From the cell containing the given text, extract its center point as [X, Y] coordinate. 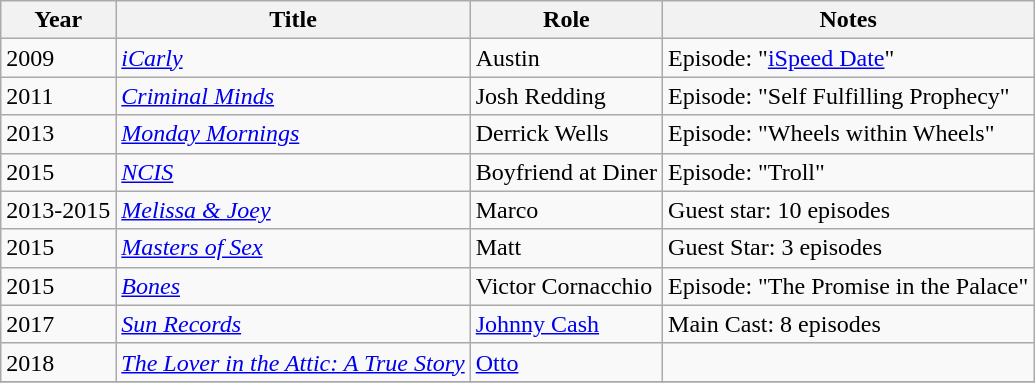
NCIS [293, 172]
Masters of Sex [293, 248]
Austin [566, 58]
Sun Records [293, 324]
Criminal Minds [293, 96]
Guest star: 10 episodes [848, 210]
Episode: "Wheels within Wheels" [848, 134]
Episode: "The Promise in the Palace" [848, 286]
The Lover in the Attic: A True Story [293, 362]
Episode: "Self Fulfilling Prophecy" [848, 96]
iCarly [293, 58]
Melissa & Joey [293, 210]
Victor Cornacchio [566, 286]
Josh Redding [566, 96]
2009 [58, 58]
Otto [566, 362]
Guest Star: 3 episodes [848, 248]
2017 [58, 324]
Derrick Wells [566, 134]
Marco [566, 210]
2013-2015 [58, 210]
Matt [566, 248]
Year [58, 20]
2013 [58, 134]
Boyfriend at Diner [566, 172]
Title [293, 20]
Johnny Cash [566, 324]
2018 [58, 362]
Monday Mornings [293, 134]
2011 [58, 96]
Episode: "Troll" [848, 172]
Bones [293, 286]
Episode: "iSpeed Date" [848, 58]
Main Cast: 8 episodes [848, 324]
Notes [848, 20]
Role [566, 20]
